Determine the [x, y] coordinate at the center of the cell enclosing the given text.  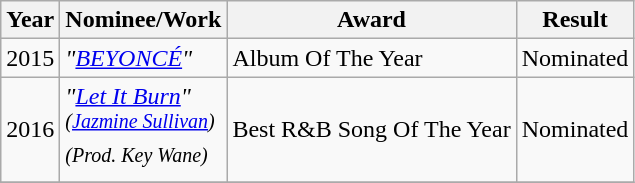
Nominee/Work [144, 20]
Best R&B Song Of The Year [372, 130]
"Let It Burn"(Jazmine Sullivan)(Prod. Key Wane) [144, 130]
Year [30, 20]
Album Of The Year [372, 58]
2016 [30, 130]
Award [372, 20]
2015 [30, 58]
Result [575, 20]
"BEYONCÉ" [144, 58]
